Capture the cell that displays the provided text and extract its [X, Y] central coordinate. 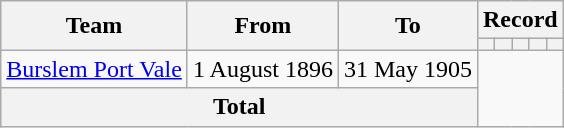
Team [94, 26]
31 May 1905 [408, 69]
1 August 1896 [262, 69]
Burslem Port Vale [94, 69]
Record [520, 20]
Total [240, 107]
From [262, 26]
To [408, 26]
